Scan for the cell matching the given text and deliver its [x, y] coordinate at center. 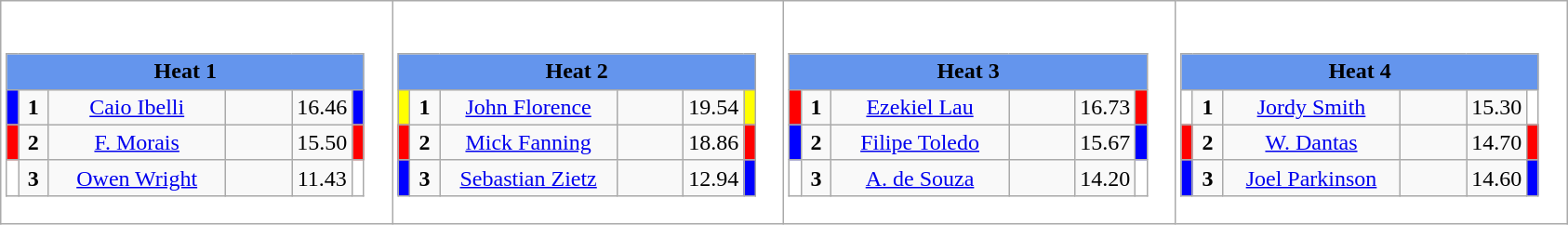
Heat 4 1 Jordy Smith 15.30 2 W. Dantas 14.70 3 Joel Parkinson 14.60 [1371, 112]
A. de Souza [921, 178]
Owen Wright [138, 178]
F. Morais [138, 142]
Heat 1 1 Caio Ibelli 16.46 2 F. Morais 15.50 3 Owen Wright 11.43 [197, 112]
John Florence [528, 107]
14.20 [1105, 178]
12.94 [714, 178]
Sebastian Zietz [528, 178]
Jordy Smith [1311, 107]
15.50 [322, 142]
11.43 [322, 178]
18.86 [714, 142]
Heat 3 1 Ezekiel Lau 16.73 2 Filipe Toledo 15.67 3 A. de Souza 14.20 [980, 112]
Caio Ibelli [138, 107]
Joel Parkinson [1311, 178]
19.54 [714, 107]
Heat 2 [577, 72]
14.70 [1497, 142]
Heat 1 [185, 72]
15.67 [1105, 142]
Ezekiel Lau [921, 107]
16.46 [322, 107]
Heat 4 [1360, 72]
16.73 [1105, 107]
14.60 [1497, 178]
Heat 2 1 John Florence 19.54 2 Mick Fanning 18.86 3 Sebastian Zietz 12.94 [588, 112]
Heat 3 [968, 72]
15.30 [1497, 107]
W. Dantas [1311, 142]
Filipe Toledo [921, 142]
Mick Fanning [528, 142]
